Find where the given text appears and provide that cell's center as [X, Y] coordinate. 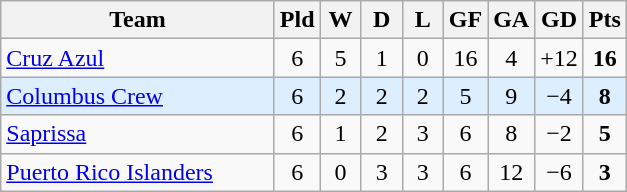
−2 [560, 134]
Saprissa [138, 134]
GD [560, 20]
Puerto Rico Islanders [138, 172]
W [340, 20]
L [422, 20]
GF [465, 20]
4 [512, 58]
12 [512, 172]
−4 [560, 96]
Cruz Azul [138, 58]
+12 [560, 58]
D [382, 20]
−6 [560, 172]
Pts [604, 20]
Columbus Crew [138, 96]
Pld [297, 20]
GA [512, 20]
9 [512, 96]
Team [138, 20]
